Search for the cell housing the specified text and yield its [x, y] center coordinate. 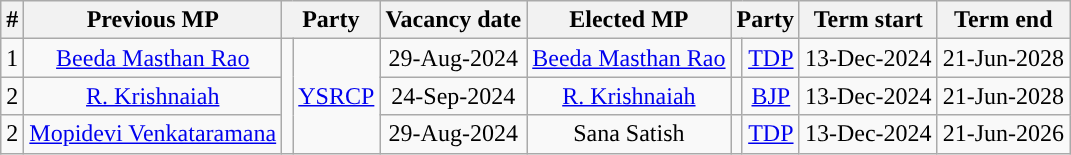
# [12, 20]
Previous MP [153, 20]
1 [12, 58]
YSRCP [336, 96]
24-Sep-2024 [454, 96]
Elected MP [629, 20]
Mopidevi Venkataramana [153, 134]
BJP [770, 96]
Term start [868, 20]
Term end [1003, 20]
Sana Satish [629, 134]
Vacancy date [454, 20]
21-Jun-2026 [1003, 134]
